Provide the [x, y] coordinate of the cell's center where the given text is located.  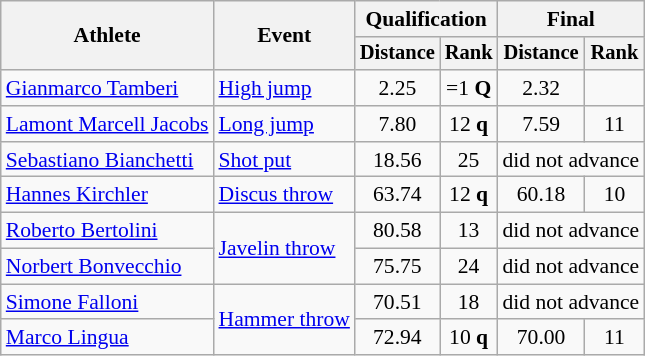
Hannes Kirchler [108, 195]
80.58 [398, 231]
72.94 [398, 338]
2.25 [398, 88]
High jump [284, 88]
24 [469, 267]
70.00 [540, 338]
=1 Q [469, 88]
2.32 [540, 88]
Long jump [284, 124]
63.74 [398, 195]
18 [469, 302]
Qualification [426, 19]
25 [469, 160]
Lamont Marcell Jacobs [108, 124]
Athlete [108, 36]
Shot put [284, 160]
Gianmarco Tamberi [108, 88]
7.59 [540, 124]
Javelin throw [284, 248]
Roberto Bertolini [108, 231]
Hammer throw [284, 320]
13 [469, 231]
70.51 [398, 302]
Simone Falloni [108, 302]
Norbert Bonvecchio [108, 267]
7.80 [398, 124]
10 q [469, 338]
Final [570, 19]
60.18 [540, 195]
Discus throw [284, 195]
Sebastiano Bianchetti [108, 160]
10 [614, 195]
18.56 [398, 160]
Event [284, 36]
Marco Lingua [108, 338]
75.75 [398, 267]
